Provide the [x, y] coordinate of the cell's center where the given text is located.  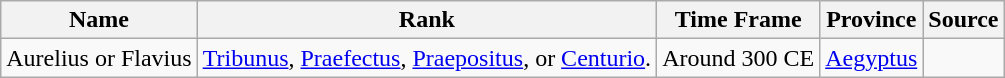
Tribunus, Praefectus, Praepositus, or Centurio. [427, 58]
Aurelius or Flavius [99, 58]
Province [872, 20]
Around 300 CE [738, 58]
Time Frame [738, 20]
Name [99, 20]
Aegyptus [872, 58]
Rank [427, 20]
Source [964, 20]
